Scan for the cell matching the given text and deliver its (X, Y) coordinate at center. 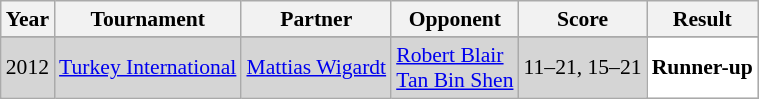
Score (583, 19)
Year (28, 19)
Tournament (148, 19)
Partner (316, 19)
Mattias Wigardt (316, 68)
11–21, 15–21 (583, 68)
Result (702, 19)
Runner-up (702, 68)
Robert Blair Tan Bin Shen (454, 68)
2012 (28, 68)
Opponent (454, 19)
Turkey International (148, 68)
